Return the [X, Y] coordinate for the center point of the cell that contains the specified text.  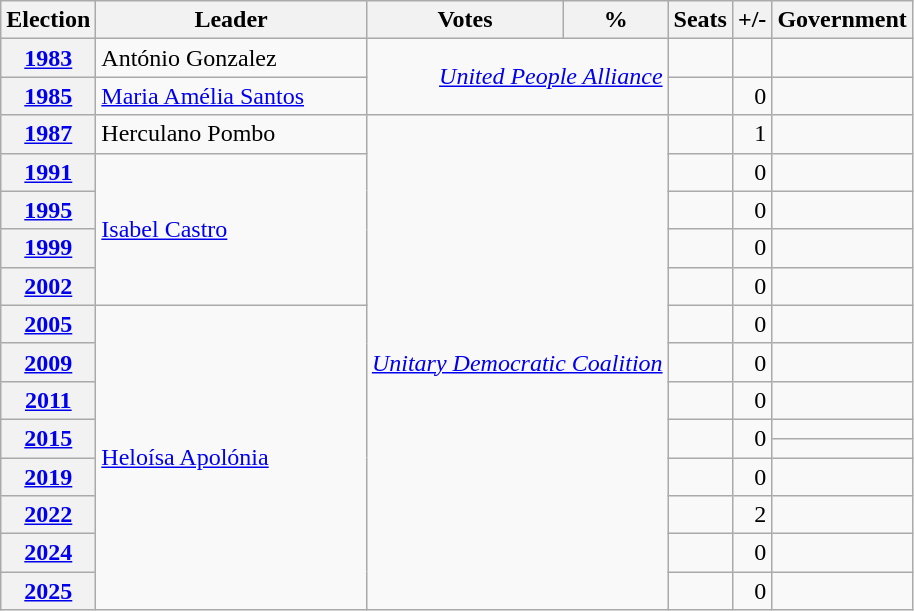
United People Alliance [517, 77]
2011 [48, 400]
Maria Amélia Santos [232, 96]
1991 [48, 172]
1 [752, 134]
Unitary Democratic Coalition [517, 362]
2005 [48, 324]
1995 [48, 210]
Isabel Castro [232, 229]
2 [752, 515]
2009 [48, 362]
Heloísa Apolónia [232, 457]
2022 [48, 515]
Votes [464, 20]
2025 [48, 591]
+/- [752, 20]
2019 [48, 477]
1999 [48, 248]
% [616, 20]
2015 [48, 438]
Government [842, 20]
2002 [48, 286]
2024 [48, 553]
1983 [48, 58]
1987 [48, 134]
Seats [700, 20]
Leader [232, 20]
Election [48, 20]
Herculano Pombo [232, 134]
António Gonzalez [232, 58]
1985 [48, 96]
